Provide the (x, y) coordinate of the cell's center where the given text is located.  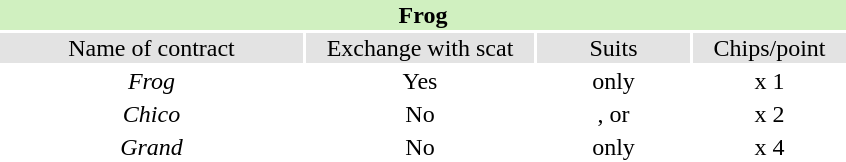
x 2 (770, 114)
Suits (614, 48)
Name of contract (152, 48)
Grand (152, 147)
x 4 (770, 147)
Yes (420, 81)
x 1 (770, 81)
Exchange with scat (420, 48)
Chips/point (770, 48)
Chico (152, 114)
, or (614, 114)
